Output the (X, Y) coordinate of the center of the cell containing the given text.  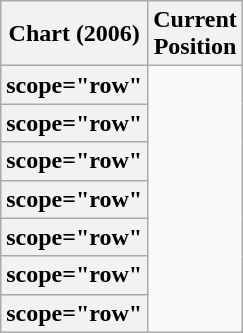
CurrentPosition (196, 34)
Chart (2006) (74, 34)
